For the text-containing cell, return its midpoint in (x, y) coordinate format. 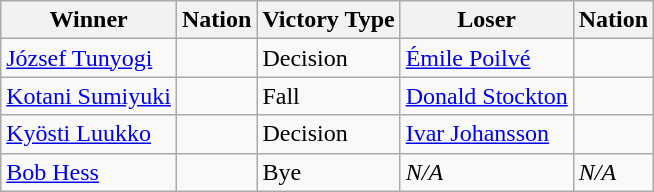
Loser (486, 20)
Bye (328, 172)
Kyösti Luukko (89, 134)
Ivar Johansson (486, 134)
Bob Hess (89, 172)
Émile Poilvé (486, 58)
Kotani Sumiyuki (89, 96)
Victory Type (328, 20)
József Tunyogi (89, 58)
Donald Stockton (486, 96)
Fall (328, 96)
Winner (89, 20)
